Return the [x, y] coordinate for the center point of the cell that contains the specified text.  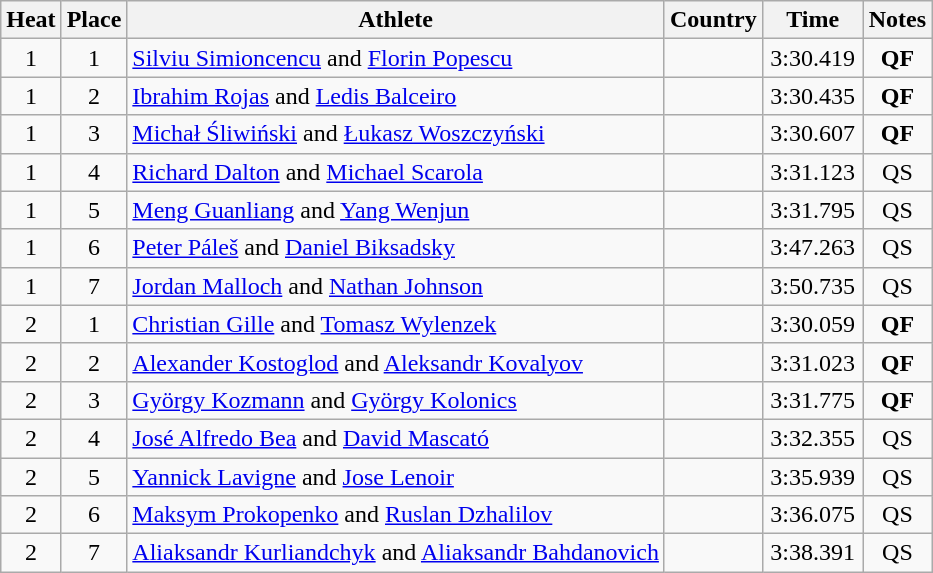
3:38.391 [812, 553]
Place [94, 20]
3:47.263 [812, 248]
Athlete [396, 20]
3:36.075 [812, 515]
Richard Dalton and Michael Scarola [396, 172]
Meng Guanliang and Yang Wenjun [396, 210]
Alexander Kostoglod and Aleksandr Kovalyov [396, 362]
3:31.795 [812, 210]
3:35.939 [812, 477]
3:31.023 [812, 362]
3:30.435 [812, 96]
Time [812, 20]
3:30.419 [812, 58]
3:32.355 [812, 438]
3:31.123 [812, 172]
Ibrahim Rojas and Ledis Balceiro [396, 96]
Maksym Prokopenko and Ruslan Dzhalilov [396, 515]
Heat [31, 20]
3:31.775 [812, 400]
Country [713, 20]
3:30.607 [812, 134]
Michał Śliwiński and Łukasz Woszczyński [396, 134]
Jordan Malloch and Nathan Johnson [396, 286]
Aliaksandr Kurliandchyk and Aliaksandr Bahdanovich [396, 553]
José Alfredo Bea and David Mascató [396, 438]
3:50.735 [812, 286]
Peter Páleš and Daniel Biksadsky [396, 248]
Christian Gille and Tomasz Wylenzek [396, 324]
Yannick Lavigne and Jose Lenoir [396, 477]
3:30.059 [812, 324]
György Kozmann and György Kolonics [396, 400]
Notes [897, 20]
Silviu Simioncencu and Florin Popescu [396, 58]
